Detect which cell encompasses the target text, then output its (x, y) center coordinate. 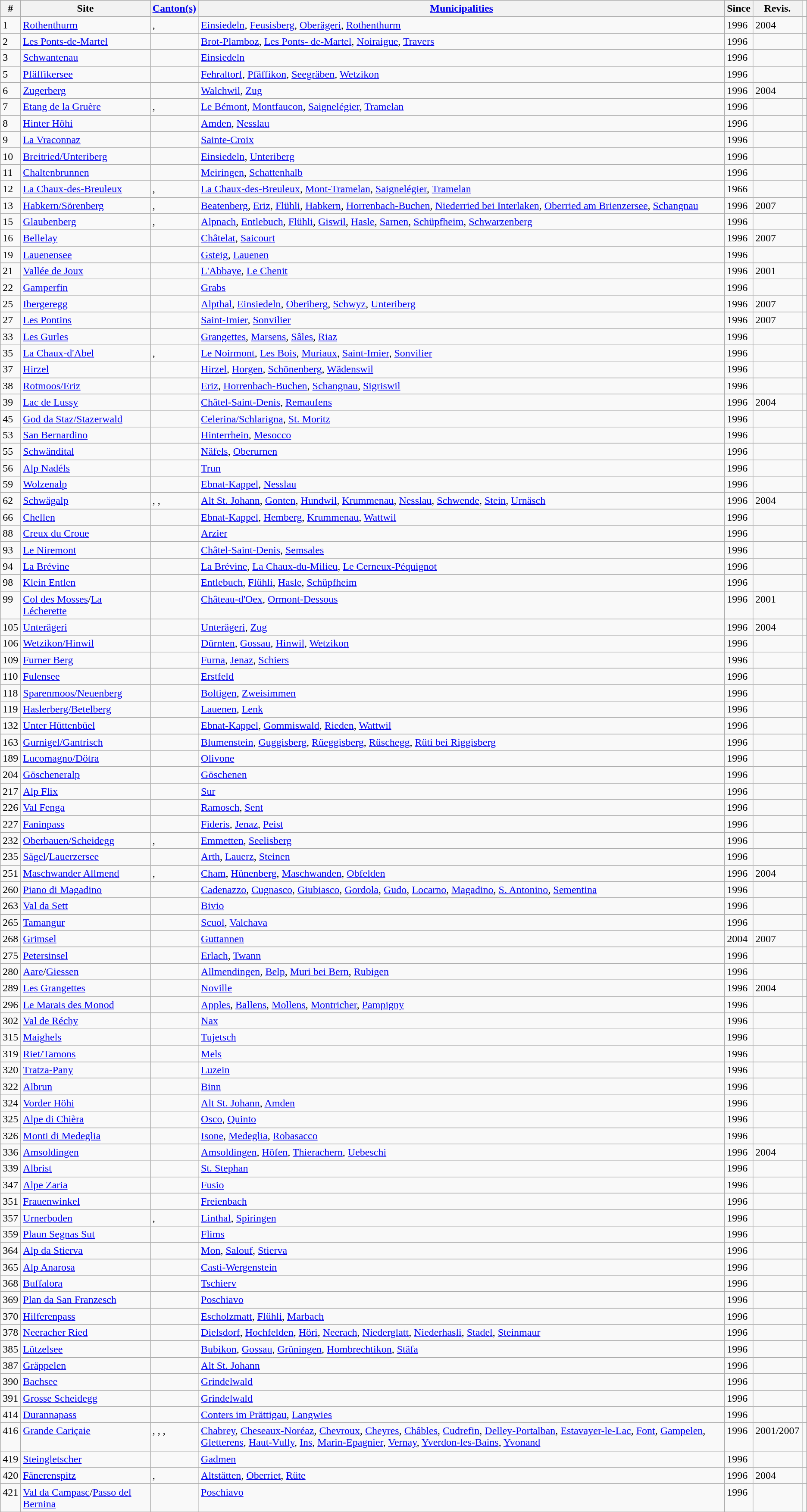
421 (10, 1497)
Canton(s) (174, 9)
Erlach, Twann (462, 955)
280 (10, 972)
La Brévine (85, 566)
Le Bémont, Montfaucon, Saignelégier, Tramelan (462, 107)
Blumenstein, Guggisberg, Rüeggisberg, Rüschegg, Rüti bei Riggisberg (462, 742)
Cham, Hünenberg, Maschwanden, Obfelden (462, 873)
62 (10, 501)
Emmetten, Seelisberg (462, 840)
Schwägalp (85, 501)
Lauenensee (85, 255)
Ibergeregg (85, 304)
419 (10, 1459)
Alpe di Chièra (85, 1119)
Hinterrhein, Mesocco (462, 435)
Brot-Plamboz, Les Ponts- de-Martel, Noiraigue, Travers (462, 41)
39 (10, 402)
Val Fenga (85, 808)
, , , (174, 1437)
Ramosch, Sent (462, 808)
19 (10, 255)
Glaubenberg (85, 222)
Fulensee (85, 676)
Binn (462, 1087)
Conters im Prättigau, Langwies (462, 1415)
Grande Cariçaie (85, 1437)
Eriz, Horrenbach-Buchen, Schangnau, Sigriswil (462, 386)
Trun (462, 468)
Göschenen (462, 775)
Arth, Lauerz, Steinen (462, 857)
Le Noirmont, Les Bois, Muriaux, Saint-Imier, Sonvilier (462, 353)
204 (10, 775)
Allmendingen, Belp, Muri bei Bern, Rubigen (462, 972)
268 (10, 939)
320 (10, 1070)
Les Gurles (85, 337)
27 (10, 320)
Furna, Jenaz, Schiers (462, 660)
Grosse Scheidegg (85, 1398)
16 (10, 238)
Amsoldingen (85, 1152)
Guttannen (462, 939)
7 (10, 107)
2 (10, 41)
15 (10, 222)
Alpe Zaria (85, 1185)
232 (10, 840)
336 (10, 1152)
Meiringen, Schattenhalb (462, 172)
Alt St. Johann, Amden (462, 1103)
St. Stephan (462, 1168)
420 (10, 1475)
Grimsel (85, 939)
Fehraltorf, Pfäffikon, Seegräben, Wetzikon (462, 74)
Apples, Ballens, Mollens, Montricher, Pampigny (462, 1005)
Walchwil, Zug (462, 91)
Escholzmatt, Flühli, Marbach (462, 1316)
Erstfeld (462, 676)
11 (10, 172)
Ebnat-Kappel, Hemberg, Krummenau, Wattwil (462, 517)
45 (10, 419)
Grangettes, Marsens, Sâles, Riaz (462, 337)
Wolzenalp (85, 484)
Mon, Salouf, Stierva (462, 1250)
Alp da Stierva (85, 1250)
Gurnigel/Gantrisch (85, 742)
390 (10, 1382)
Wetzikon/Hinwil (85, 644)
Château-d'Oex, Ormont-Dessous (462, 605)
Gräppelen (85, 1365)
Sur (462, 791)
22 (10, 287)
Buffalora (85, 1284)
La Chaux-des-Breuleux, Mont-Tramelan, Saignelégier, Tramelan (462, 189)
378 (10, 1333)
Alpnach, Entlebuch, Flühli, Giswil, Hasle, Sarnen, Schüpfheim, Schwarzenberg (462, 222)
289 (10, 988)
La Chaux-d'Abel (85, 353)
Durannapass (85, 1415)
# (10, 9)
Amden, Nesslau (462, 123)
Urnerboden (85, 1218)
265 (10, 922)
Val da Campasc/Passo del Bernina (85, 1497)
Since (739, 9)
Ebnat-Kappel, Gommiswald, Rieden, Wattwil (462, 725)
109 (10, 660)
God da Staz/Stazerwald (85, 419)
385 (10, 1349)
368 (10, 1284)
93 (10, 550)
88 (10, 534)
25 (10, 304)
Albrun (85, 1087)
391 (10, 1398)
98 (10, 583)
Châtelat, Saicourt (462, 238)
Noville (462, 988)
132 (10, 725)
339 (10, 1168)
Fideris, Jenaz, Peist (462, 824)
Val da Sett (85, 906)
Olivone (462, 759)
Scuol, Valchava (462, 922)
Tamangur (85, 922)
Unter Hüttenbüel (85, 725)
Sainte-Croix (462, 140)
Saint-Imier, Sonvilier (462, 320)
319 (10, 1054)
347 (10, 1185)
369 (10, 1300)
1 (10, 25)
Mels (462, 1054)
33 (10, 337)
Les Pontins (85, 320)
Klein Entlen (85, 583)
56 (10, 468)
302 (10, 1021)
La Chaux-des-Breuleux (85, 189)
Plaun Segnas Sut (85, 1234)
Unterägeri, Zug (462, 627)
251 (10, 873)
Altstätten, Oberriet, Rüte (462, 1475)
55 (10, 451)
364 (10, 1250)
Hinter Höhi (85, 123)
Rotmoos/Eriz (85, 386)
Luzein (462, 1070)
351 (10, 1201)
Alt St. Johann (462, 1365)
Albrist (85, 1168)
9 (10, 140)
Alt St. Johann, Gonten, Hundwil, Krummenau, Nesslau, Schwende, Stein, Urnäsch (462, 501)
Arzier (462, 534)
359 (10, 1234)
Pfäffikersee (85, 74)
Châtel-Saint-Denis, Remaufens (462, 402)
La Brévine, La Chaux-du-Milieu, Le Cerneux-Péquignot (462, 566)
Bubikon, Gossau, Grüningen, Hombrechtikon, Stäfa (462, 1349)
Gadmen (462, 1459)
387 (10, 1365)
35 (10, 353)
1966 (739, 189)
La Vraconnaz (85, 140)
Hilferenpass (85, 1316)
365 (10, 1267)
370 (10, 1316)
Oberbauen/Scheidegg (85, 840)
Le Niremont (85, 550)
Beatenberg, Eriz, Flühli, Habkern, Horrenbach-Buchen, Niederried bei Interlaken, Oberried am Brienzersee, Schangnau (462, 206)
Unterägeri (85, 627)
Alpthal, Einsiedeln, Oberiberg, Schwyz, Unteriberg (462, 304)
235 (10, 857)
Steingletscher (85, 1459)
Nax (462, 1021)
3 (10, 58)
Tratza-Pany (85, 1070)
416 (10, 1437)
Lucomagno/Dötra (85, 759)
324 (10, 1103)
Flims (462, 1234)
110 (10, 676)
Lac de Lussy (85, 402)
Col des Mosses/La Lécherette (85, 605)
260 (10, 890)
Zugerberg (85, 91)
Val de Réchy (85, 1021)
Frauenwinkel (85, 1201)
Haslerberg/Betelberg (85, 709)
Linthal, Spiringen (462, 1218)
Riet/Tamons (85, 1054)
315 (10, 1037)
Tujetsch (462, 1037)
Fänerenspitz (85, 1475)
21 (10, 271)
Site (85, 9)
Faninpass (85, 824)
Creux du Croue (85, 534)
38 (10, 386)
106 (10, 644)
226 (10, 808)
Lauenen, Lenk (462, 709)
99 (10, 605)
Habkern/Sörenberg (85, 206)
Les Ponts-de-Martel (85, 41)
322 (10, 1087)
414 (10, 1415)
L'Abbaye, Le Chenit (462, 271)
8 (10, 123)
217 (10, 791)
San Bernardino (85, 435)
296 (10, 1005)
37 (10, 369)
Gsteig, Lauenen (462, 255)
Hirzel (85, 369)
Etang de la Gruère (85, 107)
Einsiedeln (462, 58)
Boltigen, Zweisimmen (462, 693)
Petersinsel (85, 955)
Bellelay (85, 238)
Chaltenbrunnen (85, 172)
Châtel-Saint-Denis, Semsales (462, 550)
263 (10, 906)
Cadenazzo, Cugnasco, Giubiasco, Gordola, Gudo, Locarno, Magadino, S. Antonino, Sementina (462, 890)
Alp Nadéls (85, 468)
189 (10, 759)
Alp Anarosa (85, 1267)
Näfels, Oberurnen (462, 451)
Piano di Magadino (85, 890)
Alp Flix (85, 791)
Schwantenau (85, 58)
Monti di Medeglia (85, 1136)
Le Marais des Monod (85, 1005)
Les Grangettes (85, 988)
Gamperfin (85, 287)
Grabs (462, 287)
326 (10, 1136)
119 (10, 709)
2001/2007 (777, 1437)
Vorder Höhi (85, 1103)
Sparenmoos/Neuenberg (85, 693)
325 (10, 1119)
Plan da San Franzesch (85, 1300)
Celerina/Schlarigna, St. Moritz (462, 419)
Revis. (777, 9)
Bivio (462, 906)
Chellen (85, 517)
Osco, Quinto (462, 1119)
275 (10, 955)
Bachsee (85, 1382)
66 (10, 517)
357 (10, 1218)
94 (10, 566)
Maschwander Allmend (85, 873)
13 (10, 206)
Freienbach (462, 1201)
Einsiedeln, Unteriberg (462, 156)
Einsiedeln, Feusisberg, Oberägeri, Rothenthurm (462, 25)
Sägel/Lauerzersee (85, 857)
163 (10, 742)
6 (10, 91)
59 (10, 484)
Amsoldingen, Höfen, Thierachern, Uebeschi (462, 1152)
Furner Berg (85, 660)
Ebnat-Kappel, Nesslau (462, 484)
Dielsdorf, Hochfelden, Höri, Neerach, Niederglatt, Niederhasli, Stadel, Steinmaur (462, 1333)
Entlebuch, Flühli, Hasle, Schüpfheim (462, 583)
Vallée de Joux (85, 271)
Breitried/Unteriberg (85, 156)
105 (10, 627)
Municipalities (462, 9)
Maighels (85, 1037)
Lützelsee (85, 1349)
Dürnten, Gossau, Hinwil, Wetzikon (462, 644)
Hirzel, Horgen, Schönenberg, Wädenswil (462, 369)
Isone, Medeglia, Robasacco (462, 1136)
227 (10, 824)
Göscheneralp (85, 775)
Tschierv (462, 1284)
Neeracher Ried (85, 1333)
, , (174, 501)
Rothenthurm (85, 25)
Fusio (462, 1185)
Casti-Wergenstein (462, 1267)
Aare/Giessen (85, 972)
Schwändital (85, 451)
53 (10, 435)
10 (10, 156)
118 (10, 693)
5 (10, 74)
12 (10, 189)
